Capture the cell that displays the provided text and extract its (x, y) central coordinate. 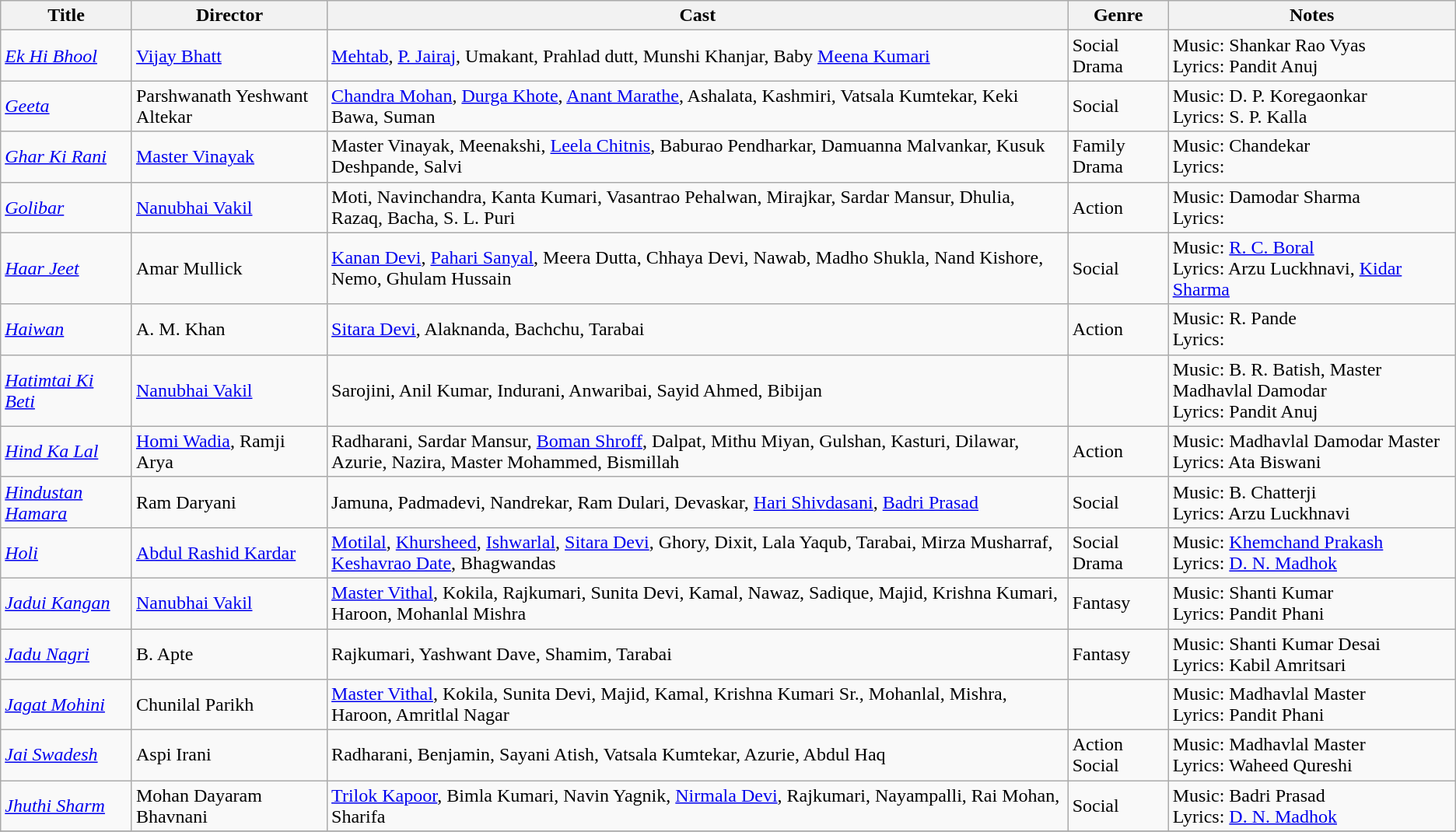
Motilal, Khursheed, Ishwarlal, Sitara Devi, Ghory, Dixit, Lala Yaqub, Tarabai, Mirza Musharraf, Keshavrao Date, Bhagwandas (698, 552)
Radharani, Benjamin, Sayani Atish, Vatsala Kumtekar, Azurie, Abdul Haq (698, 756)
Music: Badri PrasadLyrics: D. N. Madhok (1311, 806)
Homi Wadia, Ramji Arya (229, 451)
Radharani, Sardar Mansur, Boman Shroff, Dalpat, Mithu Miyan, Gulshan, Kasturi, Dilawar, Azurie, Nazira, Master Mohammed, Bismillah (698, 451)
Music: R. PandeLyrics: (1311, 330)
Jhuthi Sharm (67, 806)
Jai Swadesh (67, 756)
Haiwan (67, 330)
Kanan Devi, Pahari Sanyal, Meera Dutta, Chhaya Devi, Nawab, Madho Shukla, Nand Kishore, Nemo, Ghulam Hussain (698, 268)
Geeta (67, 106)
Parshwanath Yeshwant Altekar (229, 106)
Genre (1118, 16)
Chandra Mohan, Durga Khote, Anant Marathe, Ashalata, Kashmiri, Vatsala Kumtekar, Keki Bawa, Suman (698, 106)
Master Vinayak (229, 157)
Vijay Bhatt (229, 56)
Jamuna, Padmadevi, Nandrekar, Ram Dulari, Devaskar, Hari Shivdasani, Badri Prasad (698, 502)
Aspi Irani (229, 756)
Sarojini, Anil Kumar, Indurani, Anwaribai, Sayid Ahmed, Bibijan (698, 390)
Music: ChandekarLyrics: (1311, 157)
Holi (67, 552)
Rajkumari, Yashwant Dave, Shamim, Tarabai (698, 653)
Director (229, 16)
Ram Daryani (229, 502)
Chunilal Parikh (229, 704)
Amar Mullick (229, 268)
Action Social (1118, 756)
Cast (698, 16)
Music: B. R. Batish, Master Madhavlal DamodarLyrics: Pandit Anuj (1311, 390)
Family Drama (1118, 157)
Jagat Mohini (67, 704)
Music: B. ChatterjiLyrics: Arzu Luckhnavi (1311, 502)
Moti, Navinchandra, Kanta Kumari, Vasantrao Pehalwan, Mirajkar, Sardar Mansur, Dhulia, Razaq, Bacha, S. L. Puri (698, 207)
Notes (1311, 16)
Jadui Kangan (67, 603)
Master Vinayak, Meenakshi, Leela Chitnis, Baburao Pendharkar, Damuanna Malvankar, Kusuk Deshpande, Salvi (698, 157)
Ghar Ki Rani (67, 157)
Ek Hi Bhool (67, 56)
Music: Shanti KumarLyrics: Pandit Phani (1311, 603)
Trilok Kapoor, Bimla Kumari, Navin Yagnik, Nirmala Devi, Rajkumari, Nayampalli, Rai Mohan, Sharifa (698, 806)
Music: Madhavlal MasterLyrics: Pandit Phani (1311, 704)
Music: R. C. BoralLyrics: Arzu Luckhnavi, Kidar Sharma (1311, 268)
Hindustan Hamara (67, 502)
Hind Ka Lal (67, 451)
Hatimtai Ki Beti (67, 390)
Mohan Dayaram Bhavnani (229, 806)
Music: Shanti Kumar Desai Lyrics: Kabil Amritsari (1311, 653)
Music: Madhavlal MasterLyrics: Waheed Qureshi (1311, 756)
Jadu Nagri (67, 653)
Abdul Rashid Kardar (229, 552)
Golibar (67, 207)
A. M. Khan (229, 330)
Music: Madhavlal Damodar MasterLyrics: Ata Biswani (1311, 451)
Mehtab, P. Jairaj, Umakant, Prahlad dutt, Munshi Khanjar, Baby Meena Kumari (698, 56)
Sitara Devi, Alaknanda, Bachchu, Tarabai (698, 330)
Music: Damodar SharmaLyrics: (1311, 207)
Master Vithal, Kokila, Rajkumari, Sunita Devi, Kamal, Nawaz, Sadique, Majid, Krishna Kumari, Haroon, Mohanlal Mishra (698, 603)
Music: D. P. Koregaonkar Lyrics: S. P. Kalla (1311, 106)
Master Vithal, Kokila, Sunita Devi, Majid, Kamal, Krishna Kumari Sr., Mohanlal, Mishra, Haroon, Amritlal Nagar (698, 704)
Music: Khemchand PrakashLyrics: D. N. Madhok (1311, 552)
Music: Shankar Rao VyasLyrics: Pandit Anuj (1311, 56)
Title (67, 16)
Haar Jeet (67, 268)
B. Apte (229, 653)
